Search for the cell housing the specified text and yield its (x, y) center coordinate. 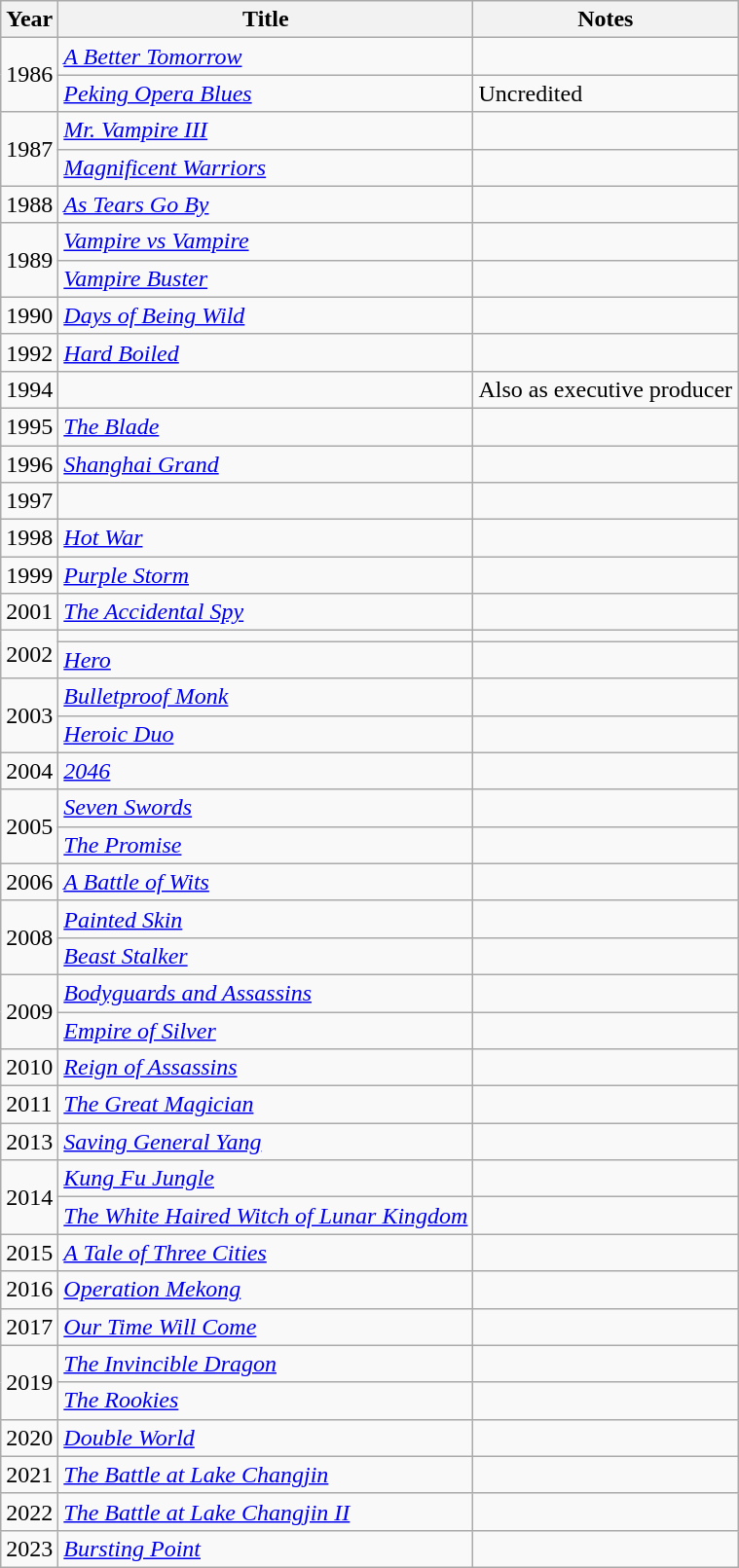
The Battle at Lake Changjin (266, 1475)
Peking Opera Blues (266, 93)
Double World (266, 1438)
2013 (29, 1142)
1986 (29, 75)
1998 (29, 538)
Our Time Will Come (266, 1327)
The Invincible Dragon (266, 1364)
Shanghai Grand (266, 464)
Notes (606, 19)
2004 (29, 771)
2006 (29, 882)
Vampire Buster (266, 278)
Bulletproof Monk (266, 697)
1987 (29, 149)
Reign of Assassins (266, 1068)
2023 (29, 1549)
The Accidental Spy (266, 612)
2020 (29, 1438)
1996 (29, 464)
The Rookies (266, 1401)
Kung Fu Jungle (266, 1179)
2022 (29, 1512)
The Blade (266, 426)
Painted Skin (266, 919)
Days of Being Wild (266, 315)
1997 (29, 501)
As Tears Go By (266, 204)
2017 (29, 1327)
2003 (29, 715)
Bursting Point (266, 1549)
1989 (29, 260)
The White Haired Witch of Lunar Kingdom (266, 1216)
The Battle at Lake Changjin II (266, 1512)
The Promise (266, 845)
Hot War (266, 538)
2009 (29, 1011)
A Battle of Wits (266, 882)
2015 (29, 1253)
1990 (29, 315)
1995 (29, 426)
Beast Stalker (266, 956)
1992 (29, 352)
2016 (29, 1290)
Empire of Silver (266, 1031)
2005 (29, 826)
2001 (29, 612)
Year (29, 19)
1999 (29, 575)
Magnificent Warriors (266, 167)
2011 (29, 1105)
Hero (266, 660)
A Tale of Three Cities (266, 1253)
1994 (29, 389)
2014 (29, 1197)
Also as executive producer (606, 389)
Operation Mekong (266, 1290)
2021 (29, 1475)
Mr. Vampire III (266, 130)
Saving General Yang (266, 1142)
2010 (29, 1068)
A Better Tomorrow (266, 56)
2002 (29, 654)
Hard Boiled (266, 352)
Uncredited (606, 93)
Vampire vs Vampire (266, 241)
Seven Swords (266, 808)
Purple Storm (266, 575)
2019 (29, 1382)
Bodyguards and Assassins (266, 993)
2008 (29, 937)
2046 (266, 771)
1988 (29, 204)
Title (266, 19)
Heroic Duo (266, 734)
The Great Magician (266, 1105)
